Return [X, Y] of the center of cell containing provided text 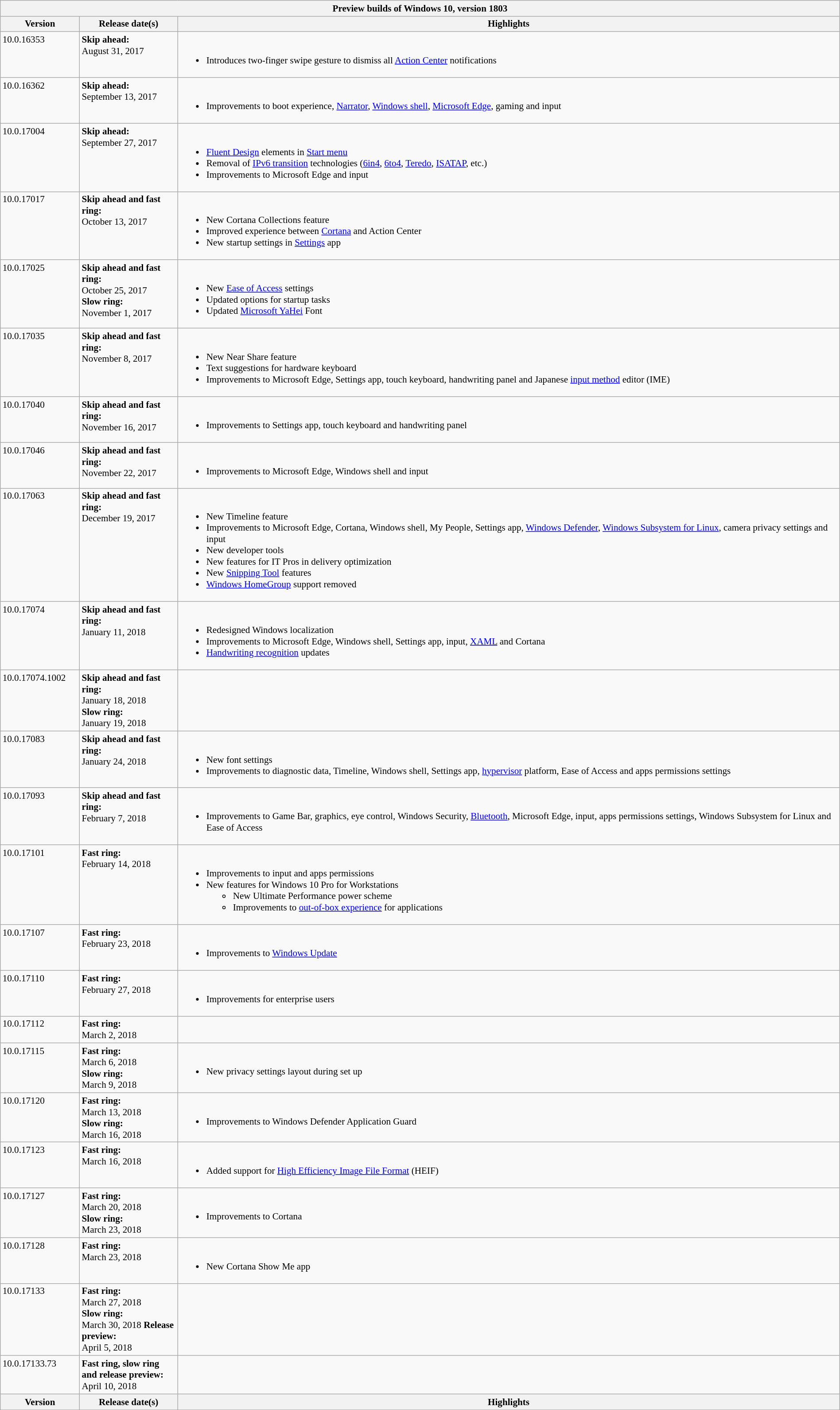
10.0.17127 [40, 1213]
10.0.17004 [40, 157]
Fast ring:March 6, 2018Slow ring:March 9, 2018 [128, 1068]
10.0.17074.1002 [40, 700]
10.0.17112 [40, 1029]
10.0.17120 [40, 1117]
Skip ahead and fast ring:January 11, 2018 [128, 636]
Improvements to Windows Update [509, 948]
Improvements to Settings app, touch keyboard and handwriting panel [509, 419]
10.0.17017 [40, 226]
10.0.17128 [40, 1261]
Redesigned Windows localizationImprovements to Microsoft Edge, Windows shell, Settings app, input, XAML and CortanaHandwriting recognition updates [509, 636]
Fast ring, slow ring and release preview:April 10, 2018 [128, 1375]
10.0.17083 [40, 760]
10.0.17093 [40, 816]
Skip ahead and fast ring:February 7, 2018 [128, 816]
Improvements to Microsoft Edge, Windows shell and input [509, 465]
10.0.17133 [40, 1319]
Skip ahead:September 27, 2017 [128, 157]
Fast ring:February 14, 2018 [128, 885]
Fast ring:February 23, 2018 [128, 948]
Improvements to boot experience, Narrator, Windows shell, Microsoft Edge, gaming and input [509, 100]
Improvements for enterprise users [509, 993]
Skip ahead and fast ring:November 22, 2017 [128, 465]
Skip ahead and fast ring:December 19, 2017 [128, 545]
10.0.17046 [40, 465]
Fast ring:February 27, 2018 [128, 993]
10.0.17025 [40, 294]
10.0.17035 [40, 363]
10.0.17115 [40, 1068]
Skip ahead and fast ring:November 8, 2017 [128, 363]
10.0.16353 [40, 55]
10.0.17040 [40, 419]
10.0.17133.73 [40, 1375]
Skip ahead and fast ring:January 18, 2018Slow ring:January 19, 2018 [128, 700]
10.0.16362 [40, 100]
Fast ring:March 13, 2018Slow ring:March 16, 2018 [128, 1117]
10.0.17074 [40, 636]
Improvements to Windows Defender Application Guard [509, 1117]
New Cortana Show Me app [509, 1261]
Improvements to Cortana [509, 1213]
Fast ring:March 23, 2018 [128, 1261]
Skip ahead and fast ring:October 13, 2017 [128, 226]
New Cortana Collections featureImproved experience between Cortana and Action CenterNew startup settings in Settings app [509, 226]
Introduces two-finger swipe gesture to dismiss all Action Center notifications [509, 55]
Skip ahead:September 13, 2017 [128, 100]
10.0.17110 [40, 993]
10.0.17063 [40, 545]
Fast ring:March 20, 2018Slow ring:March 23, 2018 [128, 1213]
Skip ahead and fast ring:November 16, 2017 [128, 419]
Fast ring:March 27, 2018Slow ring:March 30, 2018 Release preview:April 5, 2018 [128, 1319]
10.0.17107 [40, 948]
Skip ahead:August 31, 2017 [128, 55]
Fast ring:March 2, 2018 [128, 1029]
10.0.17123 [40, 1165]
10.0.17101 [40, 885]
Skip ahead and fast ring:October 25, 2017Slow ring:November 1, 2017 [128, 294]
New Ease of Access settingsUpdated options for startup tasksUpdated Microsoft YaHei Font [509, 294]
Skip ahead and fast ring:January 24, 2018 [128, 760]
Preview builds of Windows 10, version 1803 [420, 8]
Added support for High Efficiency Image File Format (HEIF) [509, 1165]
Fast ring:March 16, 2018 [128, 1165]
New privacy settings layout during set up [509, 1068]
